Locate the cell with the specified text and output its [x, y] center coordinate. 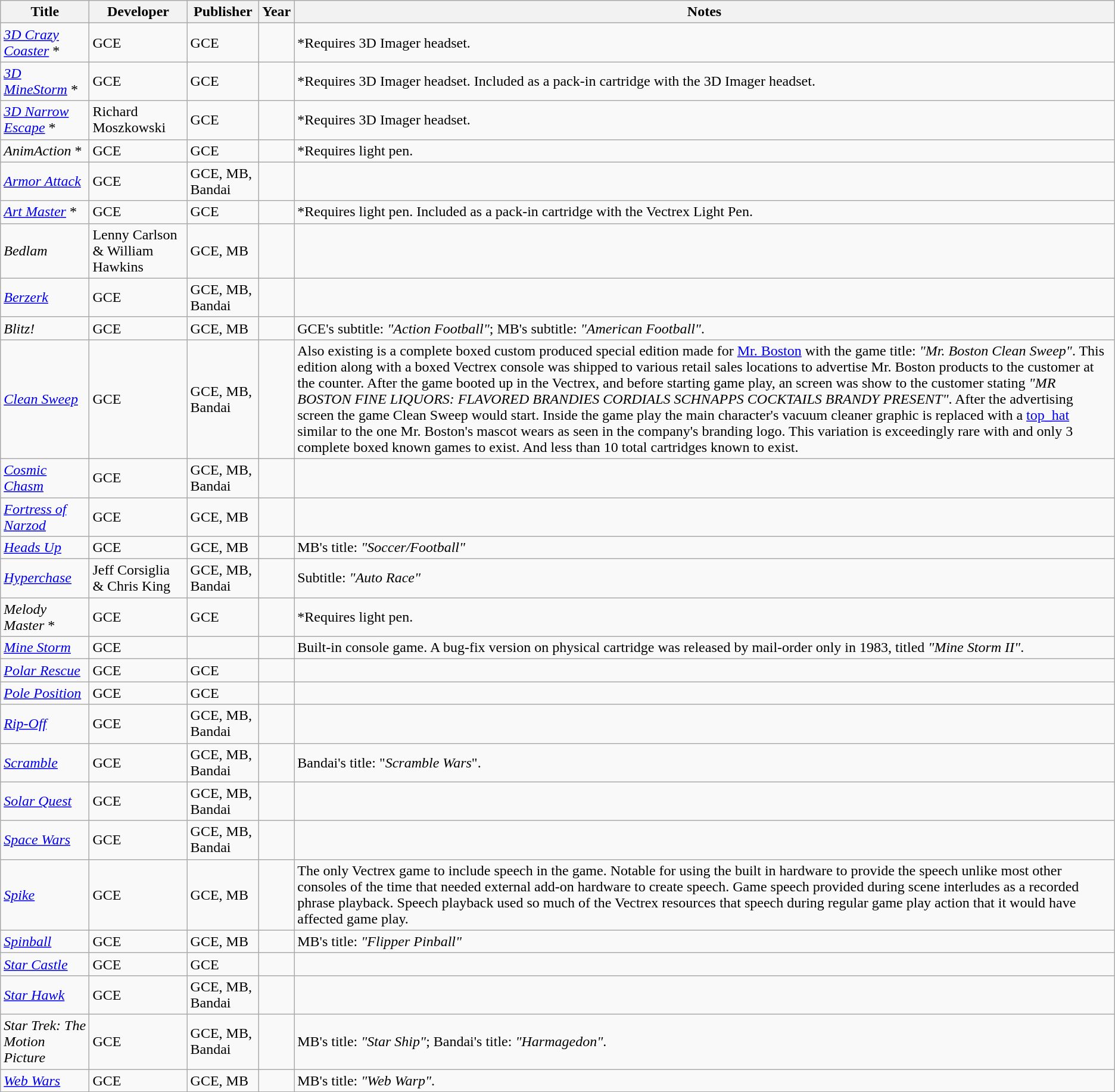
Scramble [45, 762]
Mine Storm [45, 648]
*Requires 3D Imager headset. Included as a pack-in cartridge with the 3D Imager headset. [705, 81]
MB's title: "Star Ship"; Bandai's title: "Harmagedon". [705, 1041]
MB's title: "Web Warp". [705, 1081]
MB's title: "Flipper Pinball" [705, 941]
Heads Up [45, 548]
Blitz! [45, 328]
Year [276, 12]
Jeff Corsiglia & Chris King [138, 579]
Bedlam [45, 251]
Solar Quest [45, 801]
AnimAction * [45, 151]
Title [45, 12]
MB's title: "Soccer/Football" [705, 548]
Web Wars [45, 1081]
Lenny Carlson & William Hawkins [138, 251]
Richard Moszkowski [138, 120]
Polar Rescue [45, 670]
3D MineStorm * [45, 81]
Clean Sweep [45, 399]
Space Wars [45, 840]
Star Hawk [45, 994]
Bandai's title: "Scramble Wars". [705, 762]
Armor Attack [45, 181]
*Requires light pen. Included as a pack-in cartridge with the Vectrex Light Pen. [705, 212]
Star Castle [45, 964]
Developer [138, 12]
Hyperchase [45, 579]
Spike [45, 894]
Spinball [45, 941]
Melody Master * [45, 617]
Cosmic Chasm [45, 478]
Notes [705, 12]
Subtitle: "Auto Race" [705, 579]
3D Crazy Coaster * [45, 43]
Rip-Off [45, 724]
Art Master * [45, 212]
Pole Position [45, 693]
3D Narrow Escape * [45, 120]
Star Trek: The Motion Picture [45, 1041]
GCE's subtitle: "Action Football"; MB's subtitle: "American Football". [705, 328]
Fortress of Narzod [45, 517]
Built-in console game. A bug-fix version on physical cartridge was released by mail-order only in 1983, titled "Mine Storm II". [705, 648]
Publisher [223, 12]
Berzerk [45, 298]
